Provide the [x, y] coordinate of the cell's center where the given text is located.  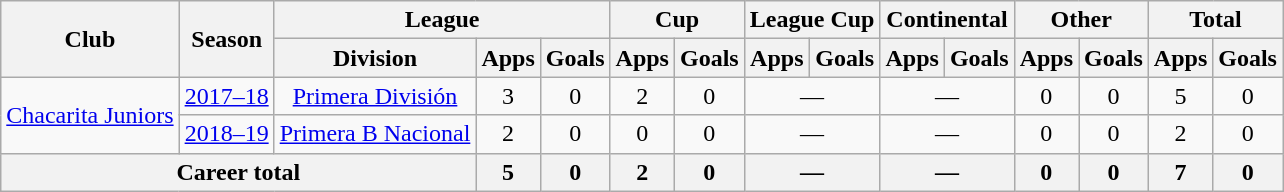
Division [375, 58]
League Cup [812, 20]
Other [1081, 20]
Club [90, 39]
2018–19 [226, 134]
Season [226, 39]
Total [1215, 20]
League [442, 20]
Chacarita Juniors [90, 115]
Cup [677, 20]
7 [1180, 172]
Primera División [375, 96]
2017–18 [226, 96]
Continental [947, 20]
Primera B Nacional [375, 134]
3 [508, 96]
Career total [238, 172]
